Return [x, y] of the center of cell containing provided text 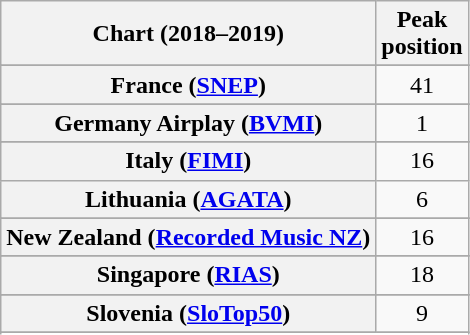
9 [422, 313]
6 [422, 199]
Slovenia (SloTop50) [188, 313]
Singapore (RIAS) [188, 275]
New Zealand (Recorded Music NZ) [188, 237]
Germany Airplay (BVMI) [188, 123]
Lithuania (AGATA) [188, 199]
1 [422, 123]
Chart (2018–2019) [188, 34]
18 [422, 275]
41 [422, 85]
Italy (FIMI) [188, 161]
Peak position [422, 34]
France (SNEP) [188, 85]
